Identify which cell holds the provided text, then report its (x, y) central coordinate. 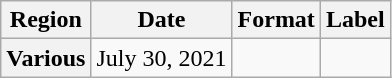
Date (162, 20)
Format (276, 20)
July 30, 2021 (162, 58)
Various (46, 58)
Region (46, 20)
Label (355, 20)
